For the text-containing cell, return its midpoint in [X, Y] coordinate format. 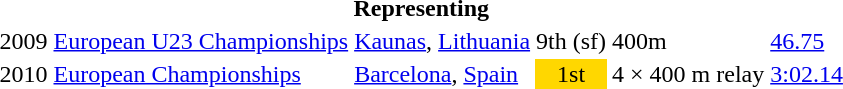
European U23 Championships [201, 41]
9th (sf) [572, 41]
Barcelona, Spain [442, 74]
Kaunas, Lithuania [442, 41]
4 × 400 m relay [688, 74]
400m [688, 41]
European Championships [201, 74]
1st [572, 74]
